Search for the cell housing the specified text and yield its [x, y] center coordinate. 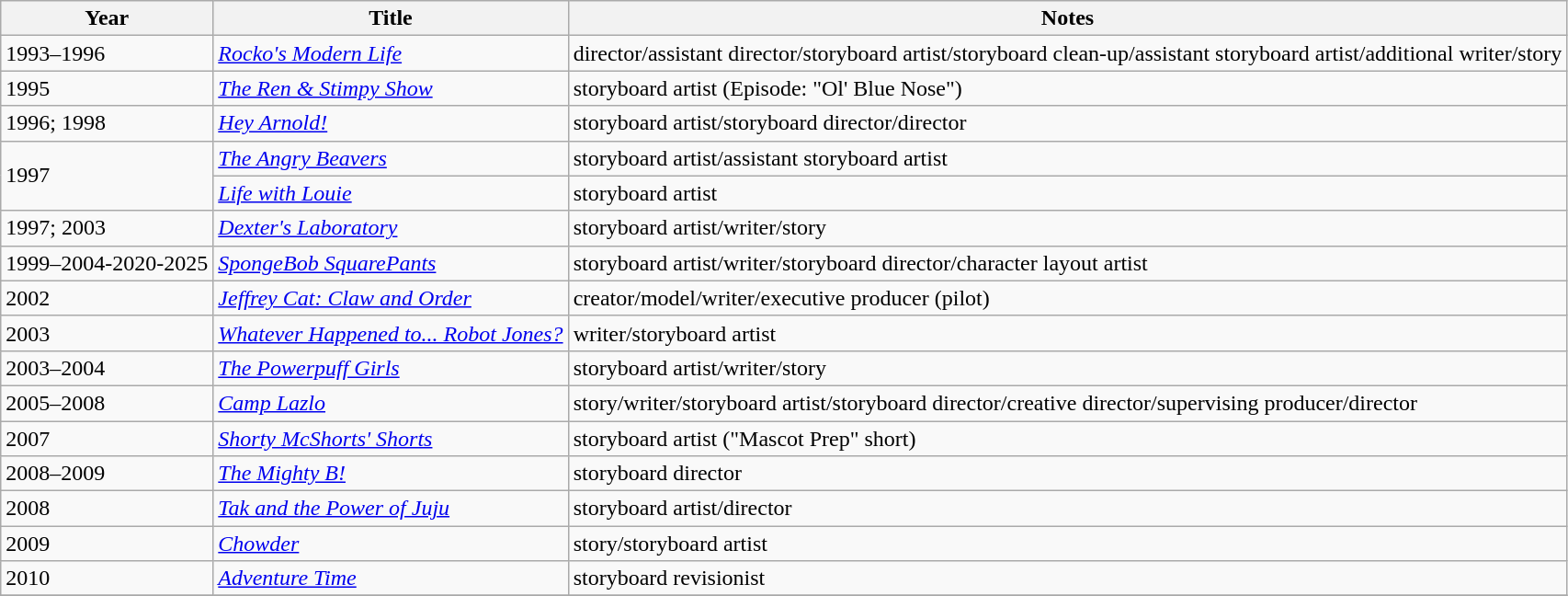
1999–2004-2020-2025 [107, 263]
1997; 2003 [107, 228]
Shorty McShorts' Shorts [391, 439]
2008–2009 [107, 474]
2009 [107, 544]
storyboard revisionist [1068, 579]
Year [107, 18]
2008 [107, 509]
storyboard artist/storyboard director/director [1068, 123]
1993–1996 [107, 53]
Whatever Happened to... Robot Jones? [391, 333]
Dexter's Laboratory [391, 228]
2010 [107, 579]
storyboard artist/assistant storyboard artist [1068, 158]
Jeffrey Cat: Claw and Order [391, 298]
Chowder [391, 544]
2003–2004 [107, 368]
story/storyboard artist [1068, 544]
Life with Louie [391, 193]
Camp Lazlo [391, 403]
1997 [107, 176]
The Powerpuff Girls [391, 368]
1996; 1998 [107, 123]
2005–2008 [107, 403]
storyboard artist (Episode: "Ol' Blue Nose") [1068, 88]
creator/model/writer/executive producer (pilot) [1068, 298]
2002 [107, 298]
2003 [107, 333]
Hey Arnold! [391, 123]
writer/storyboard artist [1068, 333]
1995 [107, 88]
storyboard artist ("Mascot Prep" short) [1068, 439]
director/assistant director/storyboard artist/storyboard clean-up/assistant storyboard artist/additional writer/story [1068, 53]
Rocko's Modern Life [391, 53]
story/writer/storyboard artist/storyboard director/creative director/supervising producer/director [1068, 403]
SpongeBob SquarePants [391, 263]
storyboard artist/director [1068, 509]
2007 [107, 439]
The Ren & Stimpy Show [391, 88]
storyboard artist [1068, 193]
The Mighty B! [391, 474]
The Angry Beavers [391, 158]
Notes [1068, 18]
Title [391, 18]
storyboard director [1068, 474]
Tak and the Power of Juju [391, 509]
Adventure Time [391, 579]
storyboard artist/writer/storyboard director/character layout artist [1068, 263]
